Provide the [x, y] coordinate of the cell's center where the given text is located.  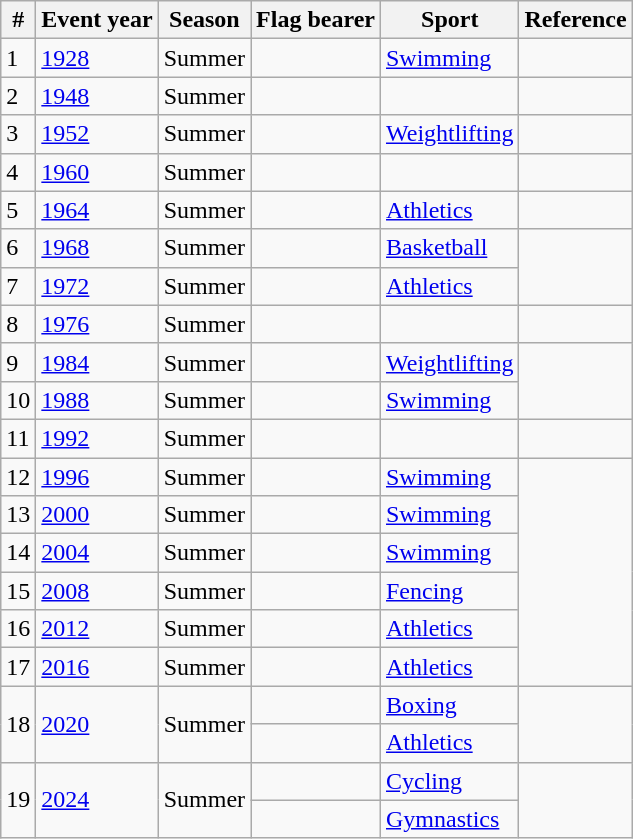
2012 [97, 629]
2016 [97, 667]
14 [18, 553]
6 [18, 248]
Sport [449, 20]
9 [18, 362]
15 [18, 591]
17 [18, 667]
1928 [97, 58]
Season [204, 20]
Boxing [449, 705]
11 [18, 438]
1984 [97, 362]
1960 [97, 172]
Basketball [449, 248]
1988 [97, 400]
1996 [97, 477]
1948 [97, 96]
2008 [97, 591]
2024 [97, 800]
10 [18, 400]
1972 [97, 286]
2020 [97, 724]
16 [18, 629]
1992 [97, 438]
Cycling [449, 781]
1976 [97, 324]
1952 [97, 134]
5 [18, 210]
12 [18, 477]
2 [18, 96]
8 [18, 324]
3 [18, 134]
Flag bearer [316, 20]
18 [18, 724]
19 [18, 800]
2004 [97, 553]
Fencing [449, 591]
7 [18, 286]
Reference [576, 20]
1968 [97, 248]
2000 [97, 515]
4 [18, 172]
13 [18, 515]
1964 [97, 210]
Gymnastics [449, 819]
Event year [97, 20]
# [18, 20]
1 [18, 58]
